Return the [X, Y] coordinate for the center point of the cell that contains the specified text.  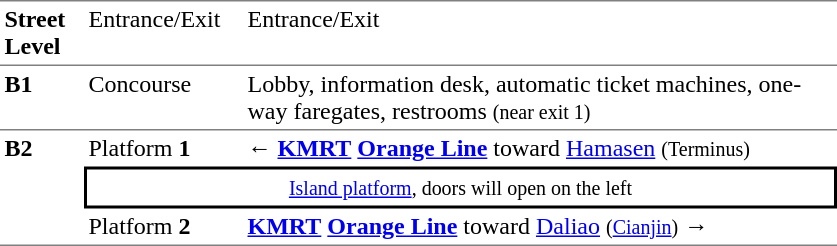
← KMRT Orange Line toward Hamasen (Terminus) [540, 148]
Lobby, information desk, automatic ticket machines, one-way faregates, restrooms (near exit 1) [540, 98]
Street Level [42, 33]
KMRT Orange Line toward Daliao (Cianjin) → [540, 227]
B1 [42, 98]
Island platform, doors will open on the left [460, 187]
Platform 1 [164, 148]
Concourse [164, 98]
Platform 2 [164, 227]
B2 [42, 188]
